Capture the cell that displays the provided text and extract its (X, Y) central coordinate. 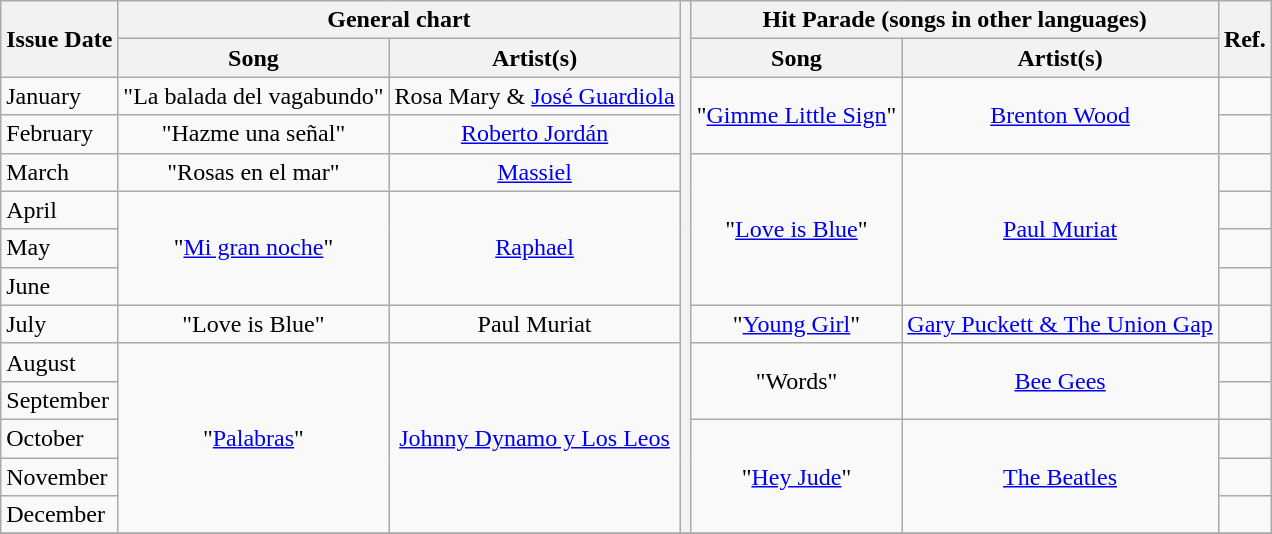
"Gimme Little Sign" (796, 115)
"Hey Jude" (796, 476)
"Mi gran noche" (254, 248)
March (60, 172)
Ref. (1244, 39)
June (60, 286)
Johnny Dynamo y Los Leos (534, 438)
The Beatles (1060, 476)
November (60, 477)
July (60, 324)
"Words" (796, 381)
Issue Date (60, 39)
"Young Girl" (796, 324)
"Hazme una señal" (254, 134)
Massiel (534, 172)
General chart (399, 20)
Roberto Jordán (534, 134)
December (60, 515)
Gary Puckett & The Union Gap (1060, 324)
October (60, 438)
"Rosas en el mar" (254, 172)
February (60, 134)
Brenton Wood (1060, 115)
August (60, 362)
Bee Gees (1060, 381)
April (60, 210)
September (60, 400)
"Palabras" (254, 438)
Raphael (534, 248)
May (60, 248)
Rosa Mary & José Guardiola (534, 96)
January (60, 96)
"La balada del vagabundo" (254, 96)
Hit Parade (songs in other languages) (954, 20)
